Search for the cell housing the specified text and yield its [X, Y] center coordinate. 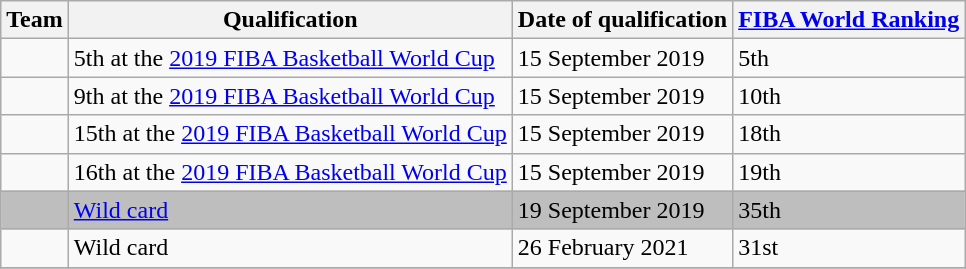
26 February 2021 [622, 248]
31st [849, 248]
9th at the 2019 FIBA Basketball World Cup [290, 96]
Qualification [290, 20]
19th [849, 172]
19 September 2019 [622, 210]
10th [849, 96]
5th [849, 58]
35th [849, 210]
5th at the 2019 FIBA Basketball World Cup [290, 58]
Team [35, 20]
18th [849, 134]
15th at the 2019 FIBA Basketball World Cup [290, 134]
FIBA World Ranking [849, 20]
16th at the 2019 FIBA Basketball World Cup [290, 172]
Date of qualification [622, 20]
